Extract the (X, Y) coordinate from the center of the cell holding the provided text.  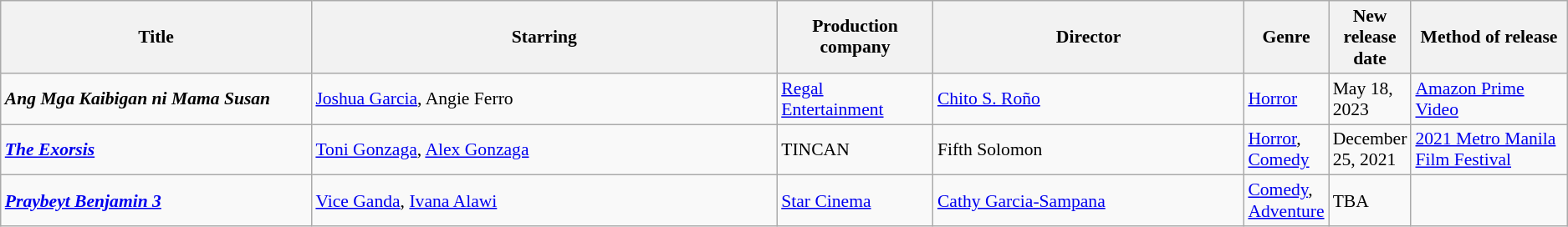
December 25, 2021 (1370, 150)
TBA (1370, 200)
Praybeyt Benjamin 3 (156, 200)
The Exorsis (156, 150)
TINCAN (855, 150)
Production company (855, 37)
Star Cinema (855, 200)
New release date (1370, 37)
May 18, 2023 (1370, 98)
2021 Metro Manila Film Festival (1489, 150)
Fifth Solomon (1089, 150)
Vice Ganda, Ivana Alawi (544, 200)
Cathy Garcia-Sampana (1089, 200)
Comedy, Adventure (1286, 200)
Toni Gonzaga, Alex Gonzaga (544, 150)
Regal Entertainment (855, 98)
Horror, Comedy (1286, 150)
Genre (1286, 37)
Horror (1286, 98)
Joshua Garcia, Angie Ferro (544, 98)
Title (156, 37)
Chito S. Roño (1089, 98)
Amazon Prime Video (1489, 98)
Director (1089, 37)
Starring (544, 37)
Method of release (1489, 37)
Ang Mga Kaibigan ni Mama Susan (156, 98)
